From the cell containing the given text, extract its center point as (X, Y) coordinate. 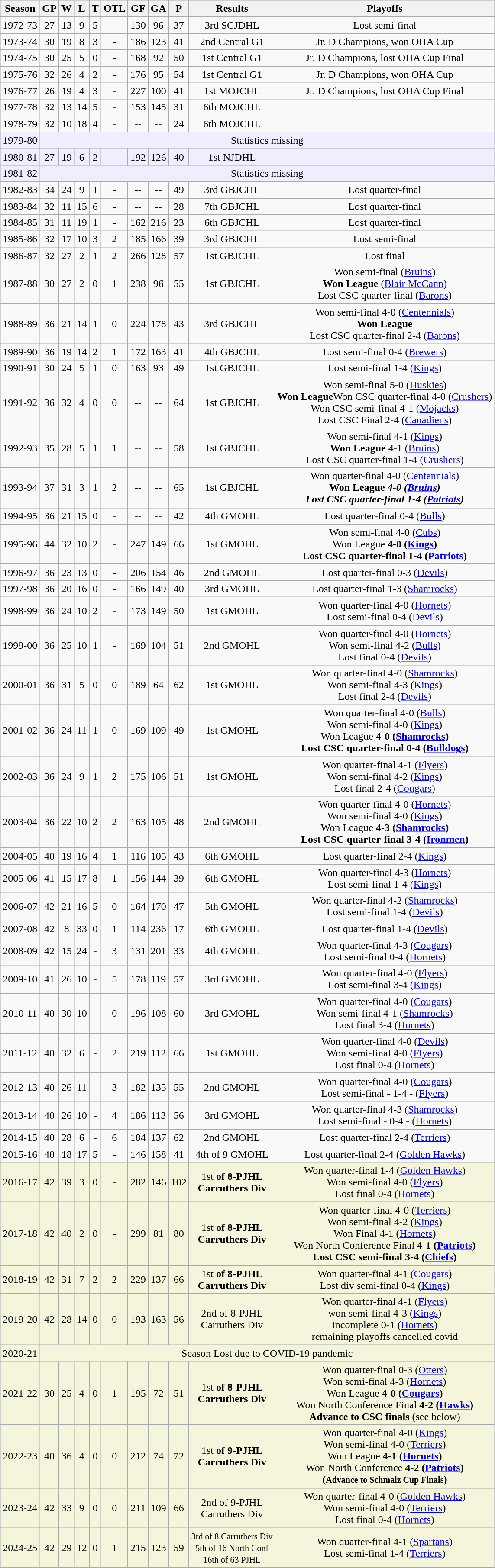
144 (159, 879)
Won semi-final 4-1 (Kings)Won League 4-1 (Bruins)Lost CSC quarter-final 1-4 (Crushers) (385, 448)
65 (178, 488)
6th GBJCHL (232, 223)
3rd of 8 Carruthers Div5th of 16 North Conf16th of 63 PJHL (232, 1548)
114 (138, 929)
Won quarter-final 4-3 (Hornets)Lost semi-final 1-4 (Kings) (385, 879)
227 (138, 91)
216 (159, 223)
Won quarter-final 4-0 (Hornets)Won semi-final 4-2 (Bulls)Lost final 0-4 (Devils) (385, 645)
48 (178, 822)
2016-17 (20, 1182)
35 (49, 448)
2022-23 (20, 1456)
1986-87 (20, 256)
1977-78 (20, 107)
93 (159, 368)
12 (81, 1548)
2003-04 (20, 822)
1988-89 (20, 324)
P (178, 9)
176 (138, 74)
196 (138, 1013)
Won quarter-final 4-3 (Cougars)Lost semi-final 0-4 (Hornets) (385, 951)
47 (178, 906)
Lost quarter-final 2-4 (Kings) (385, 856)
2nd of 8-PJHLCarruthers Div (232, 1319)
119 (159, 979)
1979-80 (20, 140)
Won quarter-final 1-4 (Golden Hawks)Won semi-final 4-0 (Flyers)Lost final 0-4 (Hornets) (385, 1182)
W (67, 9)
168 (138, 58)
Won quarter-final 4-1 (Spartans)Lost semi-final 1-4 (Terriers) (385, 1548)
2007-08 (20, 929)
20 (67, 589)
116 (138, 856)
Won semi-final (Bruins)Won League (Blair McCann)Lost CSC quarter-final (Barons) (385, 284)
2005-06 (20, 879)
Lost semi-final 0-4 (Brewers) (385, 352)
Won semi-final 4-0 (Centennials)Won LeagueLost CSC quarter-final 2-4 (Barons) (385, 324)
Won quarter-final 4-1 (Flyers)won semi-final 4-3 (Kings)incomplete 0-1 (Hornets)remaining playoffs cancelled covid (385, 1319)
29 (67, 1548)
Won quarter-final 4-0 (Shamrocks)Won semi-final 4-3 (Kings)Lost final 2-4 (Devils) (385, 685)
Won quarter-final 4-0 (Hornets)Won semi-final 4-0 (Kings)Won League 4-3 (Shamrocks)Lost CSC quarter-final 3-4 (Ironmen) (385, 822)
2021-22 (20, 1393)
1993-94 (20, 488)
106 (159, 776)
185 (138, 239)
172 (138, 352)
201 (159, 951)
1st of 9-PJHLCarruthers Div (232, 1456)
1989-90 (20, 352)
Season (20, 9)
236 (159, 929)
2010-11 (20, 1013)
7 (81, 1279)
2004-05 (20, 856)
170 (159, 906)
Won quarter-final 4-2 (Shamrocks)Lost semi-final 1-4 (Devils) (385, 906)
3rd SCJDHL (232, 25)
2024-25 (20, 1548)
145 (159, 107)
2nd of 9-PJHLCarruthers Div (232, 1508)
2001-02 (20, 731)
195 (138, 1393)
2019-20 (20, 1319)
2006-07 (20, 906)
153 (138, 107)
2023-24 (20, 1508)
Season Lost due to COVID-19 pandemic (267, 1353)
1998-99 (20, 611)
Won semi-final 4-0 (Cubs)Won League 4-0 (Kings)Lost CSC quarter-final 1-4 (Patriots) (385, 544)
Won quarter-final 4-0 (Kings)Won semi-final 4-0 (Terriers)Won League 4-1 (Hornets)Won North Conference 4-2 (Patriots)(Advance to Schmalz Cup Finals) (385, 1456)
1983-84 (20, 206)
95 (159, 74)
GA (159, 9)
2nd Central G1 (232, 42)
219 (138, 1053)
247 (138, 544)
58 (178, 448)
102 (178, 1182)
2011-12 (20, 1053)
74 (159, 1456)
282 (138, 1182)
1980-81 (20, 157)
2000-01 (20, 685)
81 (159, 1234)
1972-73 (20, 25)
175 (138, 776)
4th GBJCHL (232, 352)
193 (138, 1319)
1996-97 (20, 572)
Lost semi-final 1-4 (Kings) (385, 368)
22 (67, 822)
1985-86 (20, 239)
Lost quarter-final 1-3 (Shamrocks) (385, 589)
L (81, 9)
1994-95 (20, 516)
Won quarter-final 4-1 (Flyers)Won semi-final 4-2 (Kings)Lost final 2-4 (Cougars) (385, 776)
189 (138, 685)
182 (138, 1087)
108 (159, 1013)
Won quarter-final 4-0 (Cougars)Won semi-final 4-1 (Shamrocks)Lost final 3-4 (Hornets) (385, 1013)
162 (138, 223)
1992-93 (20, 448)
1987-88 (20, 284)
112 (159, 1053)
Playoffs (385, 9)
266 (138, 256)
GF (138, 9)
4th of 9 GMOHL (232, 1154)
238 (138, 284)
1974-75 (20, 58)
299 (138, 1234)
126 (159, 157)
2018-19 (20, 1279)
1999-00 (20, 645)
60 (178, 1013)
215 (138, 1548)
224 (138, 324)
5th GMOHL (232, 906)
1981-82 (20, 173)
Won quarter-final 4-0 (Hornets)Lost semi-final 0-4 (Devils) (385, 611)
154 (159, 572)
Won quarter-final 4-0 (Golden Hawks)Won semi-final 4-0 (Terriers)Lost final 0-4 (Hornets) (385, 1508)
1st MOJCHL (232, 91)
Lost quarter-final 0-4 (Bulls) (385, 516)
46 (178, 572)
104 (159, 645)
Won quarter-final 4-0 (Centennials)Won League 4-0 (Bruins)Lost CSC quarter-final 1-4 (Patriots) (385, 488)
1st NJDHL (232, 157)
1984-85 (20, 223)
164 (138, 906)
Won semi-final 5-0 (Huskies)Won LeagueWon CSC quarter-final 4-0 (Crushers)Won CSC semi-final 4-1 (Mojacks)Lost CSC Final 2-4 (Canadiens) (385, 402)
128 (159, 256)
135 (159, 1087)
2014-15 (20, 1137)
Lost quarter-final 0-3 (Devils) (385, 572)
GP (49, 9)
80 (178, 1234)
100 (159, 91)
Results (232, 9)
2013-14 (20, 1115)
158 (159, 1154)
7th GBJCHL (232, 206)
192 (138, 157)
2008-09 (20, 951)
Lost quarter-final 2-4 (Terriers) (385, 1137)
Lost final (385, 256)
Lost quarter-final 2-4 (Golden Hawks) (385, 1154)
229 (138, 1279)
1982-83 (20, 190)
54 (178, 74)
Won quarter-final 4-3 (Shamrocks)Lost semi-final - 0-4 - (Hornets) (385, 1115)
92 (159, 58)
184 (138, 1137)
1991-92 (20, 402)
Won quarter-final 4-0 (Cougars)Lost semi-final - 1-4 - (Flyers) (385, 1087)
2002-03 (20, 776)
1978-79 (20, 124)
1973-74 (20, 42)
2017-18 (20, 1234)
1975-76 (20, 74)
44 (49, 544)
T (95, 9)
OTL (114, 9)
2009-10 (20, 979)
2015-16 (20, 1154)
130 (138, 25)
131 (138, 951)
Won quarter-final 4-1 (Cougars)Lost div semi-final 0-4 (Kings) (385, 1279)
113 (159, 1115)
2020-21 (20, 1353)
Lost quarter-final 1-4 (Devils) (385, 929)
59 (178, 1548)
2012-13 (20, 1087)
34 (49, 190)
Won quarter-final 4-0 (Devils)Won semi-final 4-0 (Flyers)Lost final 0-4 (Hornets) (385, 1053)
173 (138, 611)
211 (138, 1508)
1997-98 (20, 589)
1976-77 (20, 91)
Won quarter-final 4-0 (Flyers)Lost semi-final 3-4 (Kings) (385, 979)
Won quarter-final 4-0 (Bulls)Won semi-final 4-0 (Kings)Won League 4-0 (Shamrocks)Lost CSC quarter-final 0-4 (Bulldogs) (385, 731)
1995-96 (20, 544)
212 (138, 1456)
1990-91 (20, 368)
206 (138, 572)
156 (138, 879)
